Capture the cell that displays the provided text and extract its (X, Y) central coordinate. 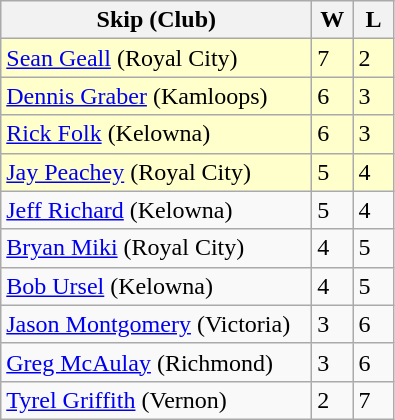
Jay Peachey (Royal City) (156, 172)
Bob Ursel (Kelowna) (156, 286)
Skip (Club) (156, 20)
W (332, 20)
Sean Geall (Royal City) (156, 58)
Bryan Miki (Royal City) (156, 248)
Dennis Graber (Kamloops) (156, 96)
Rick Folk (Kelowna) (156, 134)
Jeff Richard (Kelowna) (156, 210)
Tyrel Griffith (Vernon) (156, 400)
Greg McAulay (Richmond) (156, 362)
L (374, 20)
Jason Montgomery (Victoria) (156, 324)
